Detect which cell encompasses the target text, then output its (X, Y) center coordinate. 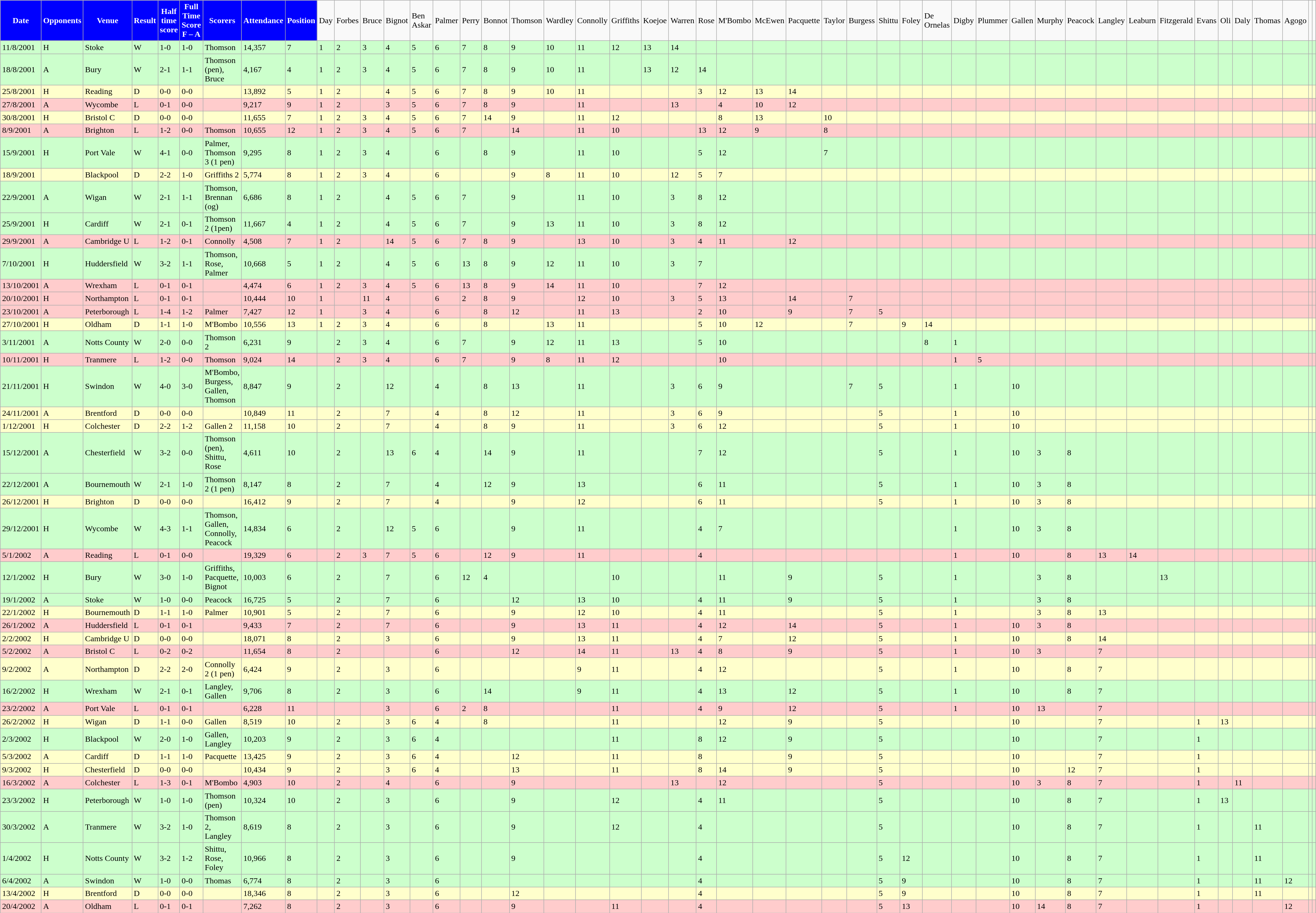
5,774 (263, 175)
Murphy (1050, 20)
1-3 (169, 783)
Rose (706, 20)
25/8/2001 (21, 92)
10,003 (263, 577)
9,295 (263, 153)
25/9/2001 (21, 223)
Leaburn (1142, 20)
8/9/2001 (21, 130)
Bruce (372, 20)
Langley, Gallen (222, 691)
1/4/2002 (21, 858)
Griffiths (625, 20)
Thomson (pen), Bruce (222, 69)
Bignot (397, 20)
18/9/2001 (21, 175)
10,434 (263, 770)
6/4/2002 (21, 880)
14,834 (263, 529)
Scorers (222, 20)
7,427 (263, 312)
6,774 (263, 880)
26/2/2002 (21, 722)
4,611 (263, 453)
Half time score (169, 20)
6,231 (263, 342)
4-0 (169, 386)
2/2/2002 (21, 639)
De Ornelas (937, 20)
10,556 (263, 325)
8,847 (263, 386)
4,508 (263, 241)
3/11/2001 (21, 342)
4-1 (169, 153)
9,217 (263, 105)
Griffiths 2 (222, 175)
21/11/2001 (21, 386)
9,433 (263, 626)
23/10/2001 (21, 312)
Venue (108, 20)
6,686 (263, 197)
12/1/2002 (21, 577)
Result (145, 20)
1/12/2001 (21, 426)
20/10/2001 (21, 299)
Fitzgerald (1176, 20)
10,668 (263, 264)
23/2/2002 (21, 709)
9,024 (263, 360)
13/4/2002 (21, 894)
Digby (964, 20)
19,329 (263, 555)
McEwen (770, 20)
Connolly 2 (1 pen) (222, 669)
16,725 (263, 600)
11,158 (263, 426)
26/1/2002 (21, 626)
18,346 (263, 894)
22/1/2002 (21, 613)
Forbes (347, 20)
20/4/2002 (21, 907)
Attendance (263, 20)
Foley (911, 20)
13,425 (263, 757)
Shittu, Rose, Foley (222, 858)
Daly (1242, 20)
7/10/2001 (21, 264)
9/2/2002 (21, 669)
11,655 (263, 117)
4-3 (169, 529)
13,892 (263, 92)
8,519 (263, 722)
Full Time ScoreF – A (191, 20)
5/1/2002 (21, 555)
22/9/2001 (21, 197)
10,203 (263, 739)
10/11/2001 (21, 360)
Evans (1207, 20)
10,324 (263, 800)
Thomson, Gallen, Connolly, Peacock (222, 529)
10,444 (263, 299)
10,849 (263, 413)
5/3/2002 (21, 757)
10,901 (263, 613)
Shittu (888, 20)
11,654 (263, 651)
2/3/2002 (21, 739)
Thomson, Brennan (og) (222, 197)
Date (21, 20)
Thomson (pen) (222, 800)
8,147 (263, 484)
6,424 (263, 669)
11,667 (263, 223)
16/2/2002 (21, 691)
Taylor (834, 20)
8,619 (263, 827)
30/3/2002 (21, 827)
Gallen, Langley (222, 739)
Position (301, 20)
27/10/2001 (21, 325)
Thomson 2 (1pen) (222, 223)
15/12/2001 (21, 453)
Gallen 2 (222, 426)
Thomson (pen), Shittu, Rose (222, 453)
18/8/2001 (21, 69)
Ben Askar (421, 20)
Langley (1112, 20)
9/3/2002 (21, 770)
Day (326, 20)
M'Bombo, Burgess, Gallen, Thomson (222, 386)
5/2/2002 (21, 651)
Palmer, Thomson 3 (1 pen) (222, 153)
9,706 (263, 691)
29/9/2001 (21, 241)
15/9/2001 (21, 153)
13/10/2001 (21, 286)
Bonnot (496, 20)
16,412 (263, 502)
1-4 (169, 312)
6,228 (263, 709)
4,903 (263, 783)
Plummer (992, 20)
Agogo (1295, 20)
Perry (471, 20)
4,167 (263, 69)
27/8/2001 (21, 105)
Griffiths, Pacquette, Bignot (222, 577)
11/8/2001 (21, 47)
26/12/2001 (21, 502)
Thomson, Rose, Palmer (222, 264)
23/3/2002 (21, 800)
29/12/2001 (21, 529)
19/1/2002 (21, 600)
Warren (683, 20)
Opponents (62, 20)
7,262 (263, 907)
18,071 (263, 639)
30/8/2001 (21, 117)
Thomson 2 (1 pen) (222, 484)
10,966 (263, 858)
22/12/2001 (21, 484)
16/3/2002 (21, 783)
Wardley (560, 20)
4,474 (263, 286)
Oli (1225, 20)
Thomson 2, Langley (222, 827)
Koejoe (655, 20)
24/11/2001 (21, 413)
10,655 (263, 130)
14,357 (263, 47)
Thomson 2 (222, 342)
Burgess (862, 20)
